Return (x, y) of the center of cell containing provided text 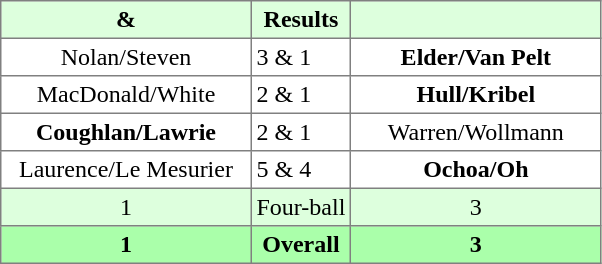
Overall (300, 245)
Nolan/Steven (126, 57)
5 & 4 (300, 170)
Warren/Wollmann (476, 132)
Coughlan/Lawrie (126, 132)
Results (300, 20)
Four-ball (300, 207)
Hull/Kribel (476, 95)
Elder/Van Pelt (476, 57)
MacDonald/White (126, 95)
Ochoa/Oh (476, 170)
Laurence/Le Mesurier (126, 170)
& (126, 20)
3 & 1 (300, 57)
